Determine the (x, y) coordinate at the center of the cell enclosing the given text.  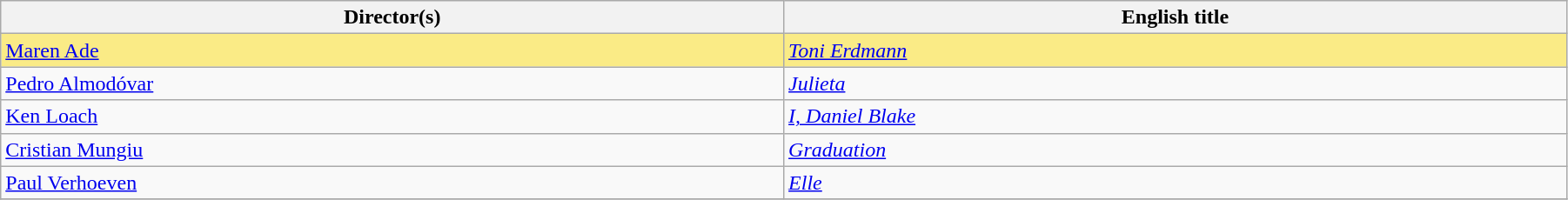
Cristian Mungiu (392, 150)
Paul Verhoeven (392, 183)
English title (1176, 17)
Pedro Almodóvar (392, 83)
Ken Loach (392, 117)
Graduation (1176, 150)
Julieta (1176, 83)
I, Daniel Blake (1176, 117)
Elle (1176, 183)
Toni Erdmann (1176, 50)
Maren Ade (392, 50)
Director(s) (392, 17)
